From the cell containing the given text, extract its center point as [x, y] coordinate. 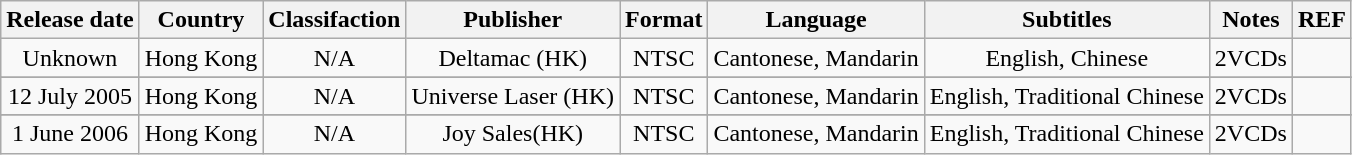
Publisher [513, 20]
Universe Laser (HK) [513, 96]
Notes [1250, 20]
1 June 2006 [70, 134]
12 July 2005 [70, 96]
Unknown [70, 58]
Country [201, 20]
Subtitles [1066, 20]
English, Chinese [1066, 58]
Joy Sales(HK) [513, 134]
Classifaction [334, 20]
REF [1322, 20]
Format [664, 20]
Release date [70, 20]
Language [816, 20]
Deltamac (HK) [513, 58]
